Detect which cell encompasses the target text, then output its (X, Y) center coordinate. 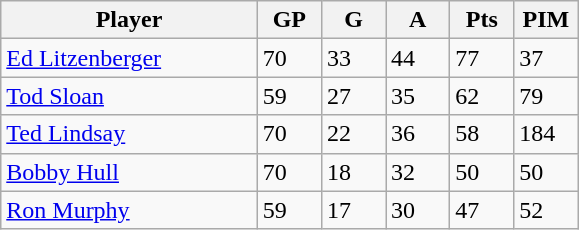
Ed Litzenberger (130, 58)
A (418, 20)
37 (546, 58)
44 (418, 58)
77 (482, 58)
GP (289, 20)
Pts (482, 20)
62 (482, 96)
184 (546, 134)
52 (546, 210)
PIM (546, 20)
Player (130, 20)
36 (418, 134)
Ted Lindsay (130, 134)
Tod Sloan (130, 96)
30 (418, 210)
58 (482, 134)
22 (353, 134)
79 (546, 96)
G (353, 20)
33 (353, 58)
17 (353, 210)
Ron Murphy (130, 210)
18 (353, 172)
Bobby Hull (130, 172)
32 (418, 172)
27 (353, 96)
35 (418, 96)
47 (482, 210)
